Scan for the cell matching the given text and deliver its (x, y) coordinate at center. 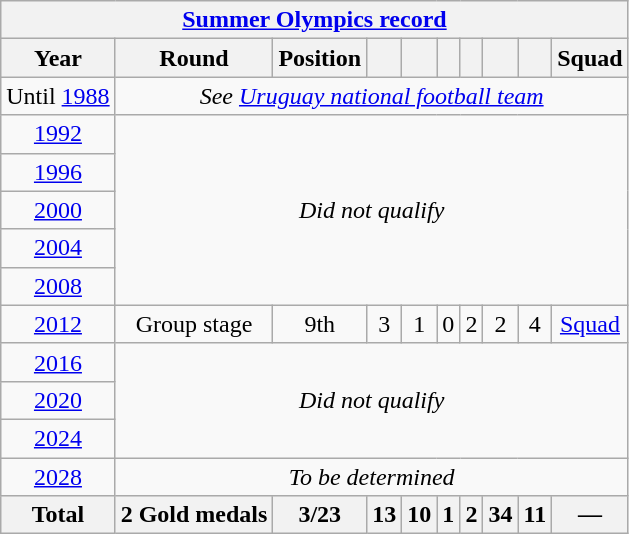
0 (448, 324)
2024 (58, 438)
2016 (58, 362)
1996 (58, 172)
Year (58, 58)
1992 (58, 134)
Round (194, 58)
10 (420, 515)
2020 (58, 400)
Group stage (194, 324)
See Uruguay national football team (372, 96)
2008 (58, 286)
34 (500, 515)
9th (320, 324)
11 (535, 515)
Total (58, 515)
2000 (58, 210)
2012 (58, 324)
— (590, 515)
Until 1988 (58, 96)
Position (320, 58)
2028 (58, 477)
3/23 (320, 515)
2004 (58, 248)
3 (384, 324)
Summer Olympics record (314, 20)
2 Gold medals (194, 515)
13 (384, 515)
4 (535, 324)
To be determined (372, 477)
